Pinpoint the cell where the given text exists, returning its [x, y] midpoint coordinate. 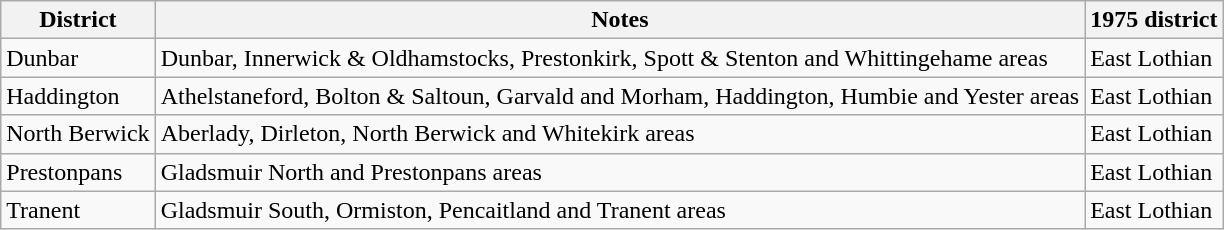
Athelstaneford, Bolton & Saltoun, Garvald and Morham, Haddington, Humbie and Yester areas [620, 96]
Gladsmuir North and Prestonpans areas [620, 172]
Dunbar [78, 58]
District [78, 20]
Dunbar, Innerwick & Oldhamstocks, Prestonkirk, Spott & Stenton and Whittingehame areas [620, 58]
Notes [620, 20]
Haddington [78, 96]
Aberlady, Dirleton, North Berwick and Whitekirk areas [620, 134]
1975 district [1154, 20]
North Berwick [78, 134]
Gladsmuir South, Ormiston, Pencaitland and Tranent areas [620, 210]
Prestonpans [78, 172]
Tranent [78, 210]
